Capture the cell that displays the provided text and extract its [x, y] central coordinate. 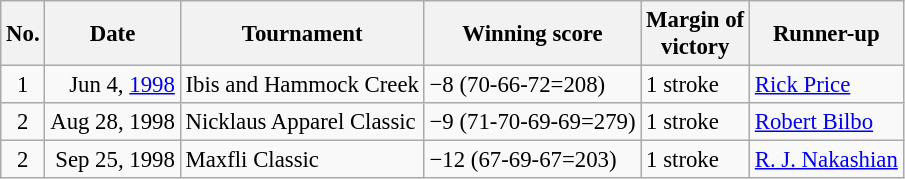
1 [23, 85]
Runner-up [826, 34]
R. J. Nakashian [826, 160]
−8 (70-66-72=208) [532, 85]
Robert Bilbo [826, 122]
Winning score [532, 34]
Tournament [302, 34]
No. [23, 34]
−9 (71-70-69-69=279) [532, 122]
−12 (67-69-67=203) [532, 160]
Nicklaus Apparel Classic [302, 122]
Date [112, 34]
Sep 25, 1998 [112, 160]
Aug 28, 1998 [112, 122]
Margin ofvictory [696, 34]
Rick Price [826, 85]
Jun 4, 1998 [112, 85]
Ibis and Hammock Creek [302, 85]
Maxfli Classic [302, 160]
